For the text-containing cell, return its midpoint in (X, Y) coordinate format. 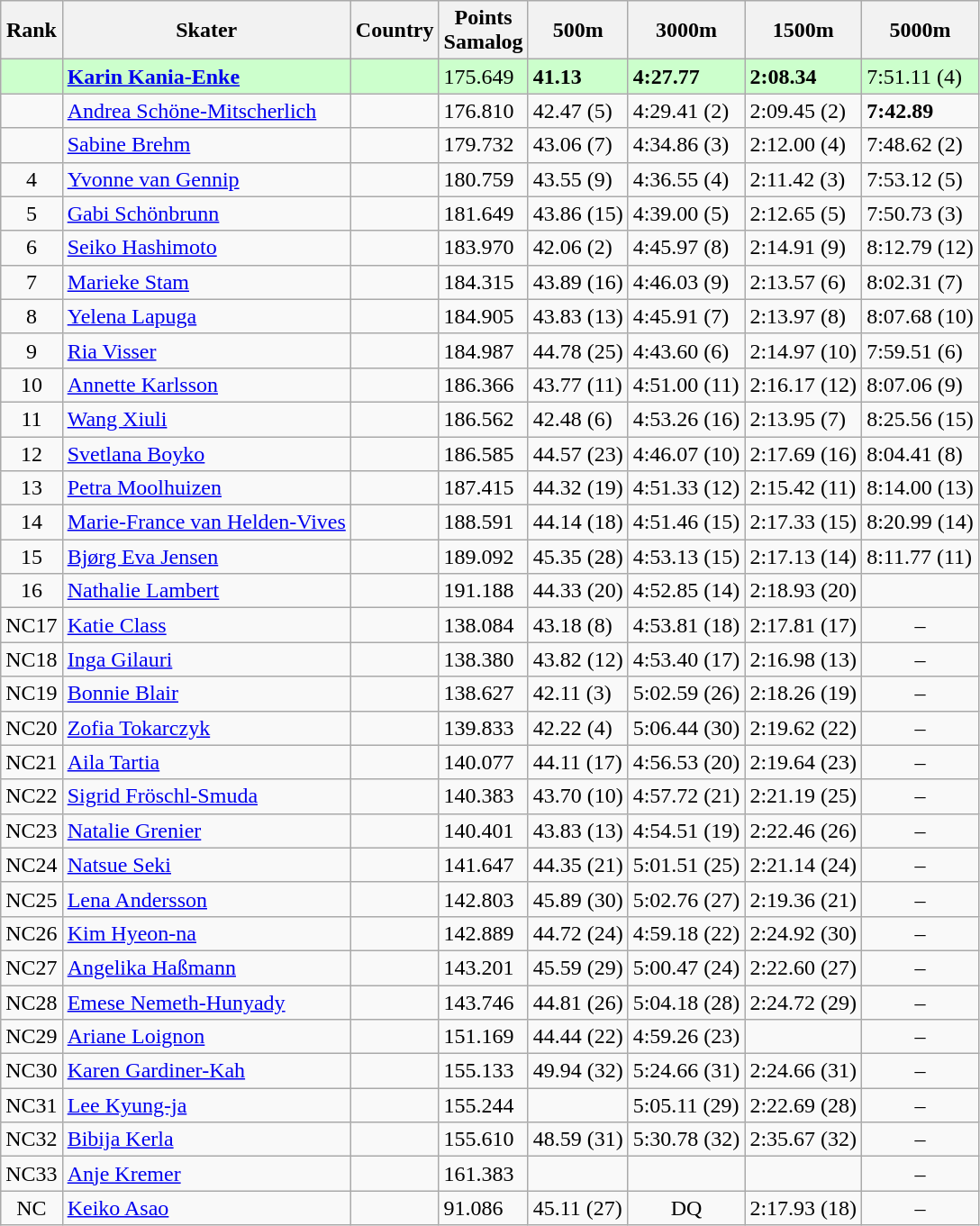
4:59.18 (22) (686, 933)
NC17 (32, 625)
2:12.00 (4) (803, 145)
4:51.46 (15) (686, 522)
3000m (686, 31)
4:36.55 (4) (686, 179)
42.06 (2) (578, 248)
2:13.57 (6) (803, 282)
5:30.78 (32) (686, 1140)
Keiko Asao (206, 1208)
142.889 (483, 933)
2:13.95 (7) (803, 419)
140.383 (483, 796)
7:50.73 (3) (921, 213)
Emese Nemeth-Hunyady (206, 1003)
4:39.00 (5) (686, 213)
2:21.19 (25) (803, 796)
5:04.18 (28) (686, 1003)
2:17.93 (18) (803, 1208)
2:08.34 (803, 77)
4:59.26 (23) (686, 1037)
5:00.47 (24) (686, 967)
183.970 (483, 248)
4:53.81 (18) (686, 625)
4:43.60 (6) (686, 350)
155.133 (483, 1071)
8:14.00 (13) (921, 488)
186.562 (483, 419)
2:16.17 (12) (803, 385)
Bibija Kerla (206, 1140)
142.803 (483, 899)
Lena Andersson (206, 899)
2:19.36 (21) (803, 899)
155.610 (483, 1140)
8:02.31 (7) (921, 282)
44.33 (20) (578, 591)
4:46.07 (10) (686, 453)
42.11 (3) (578, 694)
2:12.65 (5) (803, 213)
188.591 (483, 522)
2:16.98 (13) (803, 659)
155.244 (483, 1105)
2:17.13 (14) (803, 557)
45.11 (27) (578, 1208)
4:54.51 (19) (686, 831)
2:14.97 (10) (803, 350)
2:11.42 (3) (803, 179)
500m (578, 31)
91.086 (483, 1208)
186.366 (483, 385)
44.81 (26) (578, 1003)
Karin Kania-Enke (206, 77)
143.201 (483, 967)
Inga Gilauri (206, 659)
44.32 (19) (578, 488)
6 (32, 248)
NC33 (32, 1174)
Natsue Seki (206, 865)
8 (32, 316)
43.70 (10) (578, 796)
186.585 (483, 453)
4:53.40 (17) (686, 659)
Wang Xiuli (206, 419)
43.89 (16) (578, 282)
43.82 (12) (578, 659)
2:21.14 (24) (803, 865)
179.732 (483, 145)
175.649 (483, 77)
4:52.85 (14) (686, 591)
Karen Gardiner-Kah (206, 1071)
14 (32, 522)
43.77 (11) (578, 385)
Bonnie Blair (206, 694)
4:34.86 (3) (686, 145)
Country (395, 31)
2:22.46 (26) (803, 831)
Kim Hyeon-na (206, 933)
45.35 (28) (578, 557)
NC25 (32, 899)
NC32 (32, 1140)
143.746 (483, 1003)
138.627 (483, 694)
4:53.26 (16) (686, 419)
8:07.68 (10) (921, 316)
8:20.99 (14) (921, 522)
NC19 (32, 694)
140.401 (483, 831)
Lee Kyung-ja (206, 1105)
139.833 (483, 728)
8:07.06 (9) (921, 385)
4 (32, 179)
5 (32, 213)
Yelena Lapuga (206, 316)
4:45.91 (7) (686, 316)
4:45.97 (8) (686, 248)
Annette Karlsson (206, 385)
NC22 (32, 796)
Yvonne van Gennip (206, 179)
Anje Kremer (206, 1174)
Katie Class (206, 625)
4:56.53 (20) (686, 762)
45.89 (30) (578, 899)
41.13 (578, 77)
Sigrid Fröschl-Smuda (206, 796)
2:13.97 (8) (803, 316)
2:24.66 (31) (803, 1071)
138.380 (483, 659)
2:15.42 (11) (803, 488)
180.759 (483, 179)
2:24.92 (30) (803, 933)
184.905 (483, 316)
13 (32, 488)
Nathalie Lambert (206, 591)
NC24 (32, 865)
176.810 (483, 111)
NC31 (32, 1105)
42.22 (4) (578, 728)
187.415 (483, 488)
4:53.13 (15) (686, 557)
Sabine Brehm (206, 145)
9 (32, 350)
2:22.69 (28) (803, 1105)
7:48.62 (2) (921, 145)
NC21 (32, 762)
5:06.44 (30) (686, 728)
184.315 (483, 282)
5:01.51 (25) (686, 865)
2:35.67 (32) (803, 1140)
NC28 (32, 1003)
2:17.81 (17) (803, 625)
44.11 (17) (578, 762)
2:19.62 (22) (803, 728)
2:19.64 (23) (803, 762)
15 (32, 557)
2:14.91 (9) (803, 248)
189.092 (483, 557)
4:57.72 (21) (686, 796)
7 (32, 282)
10 (32, 385)
Andrea Schöne-Mitscherlich (206, 111)
5:02.76 (27) (686, 899)
49.94 (32) (578, 1071)
4:51.00 (11) (686, 385)
140.077 (483, 762)
7:53.12 (5) (921, 179)
2:17.33 (15) (803, 522)
Petra Moolhuizen (206, 488)
Natalie Grenier (206, 831)
Rank (32, 31)
44.44 (22) (578, 1037)
NC29 (32, 1037)
5:24.66 (31) (686, 1071)
Marie-France van Helden-Vives (206, 522)
12 (32, 453)
43.06 (7) (578, 145)
44.72 (24) (578, 933)
5000m (921, 31)
191.188 (483, 591)
Aila Tartia (206, 762)
43.55 (9) (578, 179)
7:59.51 (6) (921, 350)
5:05.11 (29) (686, 1105)
4:29.41 (2) (686, 111)
Bjørg Eva Jensen (206, 557)
Points Samalog (483, 31)
NC20 (32, 728)
7:42.89 (921, 111)
138.084 (483, 625)
44.78 (25) (578, 350)
NC27 (32, 967)
43.18 (8) (578, 625)
181.649 (483, 213)
4:51.33 (12) (686, 488)
151.169 (483, 1037)
Ariane Loignon (206, 1037)
44.35 (21) (578, 865)
1500m (803, 31)
DQ (686, 1208)
43.86 (15) (578, 213)
11 (32, 419)
4:46.03 (9) (686, 282)
42.48 (6) (578, 419)
8:11.77 (11) (921, 557)
Svetlana Boyko (206, 453)
Gabi Schönbrunn (206, 213)
Skater (206, 31)
4:27.77 (686, 77)
2:24.72 (29) (803, 1003)
2:09.45 (2) (803, 111)
44.14 (18) (578, 522)
44.57 (23) (578, 453)
NC (32, 1208)
5:02.59 (26) (686, 694)
184.987 (483, 350)
2:18.26 (19) (803, 694)
42.47 (5) (578, 111)
Angelika Haßmann (206, 967)
Zofia Tokarczyk (206, 728)
48.59 (31) (578, 1140)
45.59 (29) (578, 967)
141.647 (483, 865)
NC26 (32, 933)
Ria Visser (206, 350)
2:22.60 (27) (803, 967)
8:12.79 (12) (921, 248)
NC23 (32, 831)
7:51.11 (4) (921, 77)
NC30 (32, 1071)
2:17.69 (16) (803, 453)
Marieke Stam (206, 282)
161.383 (483, 1174)
Seiko Hashimoto (206, 248)
8:25.56 (15) (921, 419)
2:18.93 (20) (803, 591)
8:04.41 (8) (921, 453)
NC18 (32, 659)
16 (32, 591)
